Return [x, y] of the center of cell containing provided text 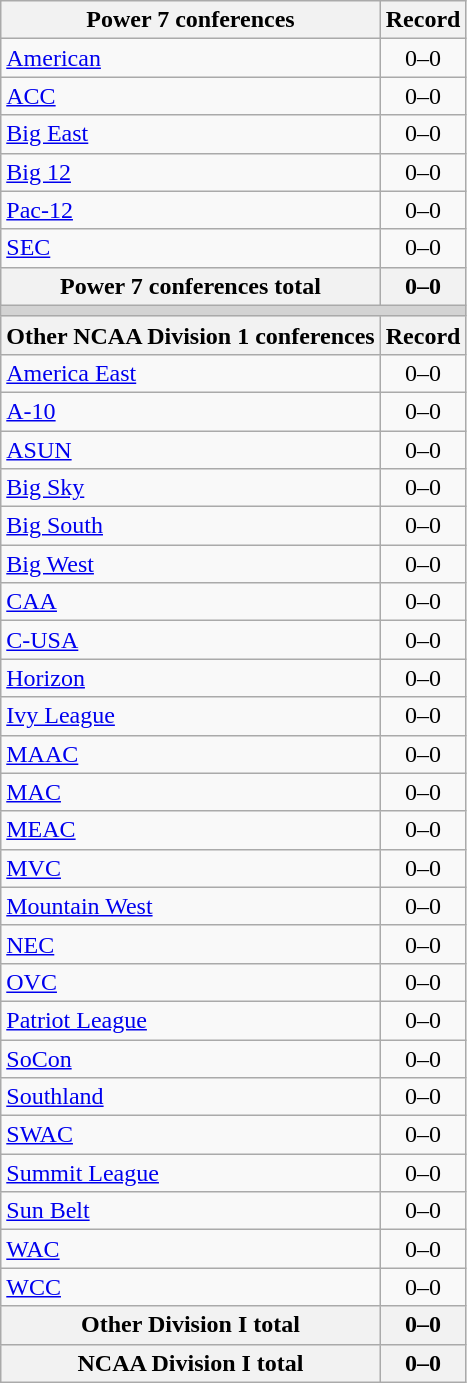
Patriot League [190, 1020]
Mountain West [190, 906]
WCC [190, 1287]
Sun Belt [190, 1211]
CAA [190, 602]
Pac-12 [190, 210]
Big South [190, 526]
MEAC [190, 830]
WAC [190, 1249]
American [190, 58]
Big Sky [190, 488]
Other Division I total [190, 1325]
Ivy League [190, 716]
SWAC [190, 1135]
Southland [190, 1097]
MAC [190, 792]
NCAA Division I total [190, 1363]
Horizon [190, 678]
NEC [190, 944]
MAAC [190, 754]
A-10 [190, 411]
Other NCAA Division 1 conferences [190, 335]
OVC [190, 982]
SoCon [190, 1059]
MVC [190, 868]
America East [190, 373]
C-USA [190, 640]
ACC [190, 96]
Summit League [190, 1173]
Big 12 [190, 172]
Big West [190, 564]
Big East [190, 134]
ASUN [190, 449]
SEC [190, 248]
Power 7 conferences total [190, 286]
Power 7 conferences [190, 20]
